Identify which cell holds the provided text, then report its [x, y] central coordinate. 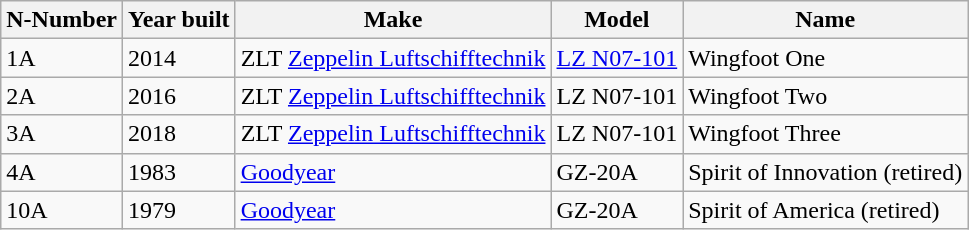
3A [62, 134]
10A [62, 210]
1983 [178, 172]
2016 [178, 96]
Year built [178, 20]
Wingfoot Three [826, 134]
2014 [178, 58]
Make [393, 20]
1A [62, 58]
Spirit of America (retired) [826, 210]
1979 [178, 210]
2018 [178, 134]
Name [826, 20]
Wingfoot Two [826, 96]
Model [617, 20]
Wingfoot One [826, 58]
N-Number [62, 20]
4A [62, 172]
Spirit of Innovation (retired) [826, 172]
2A [62, 96]
